Pinpoint the cell where the given text exists, returning its [X, Y] midpoint coordinate. 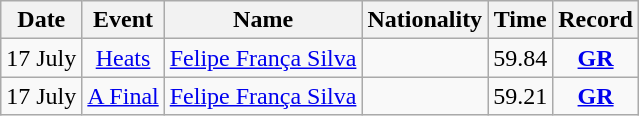
59.84 [520, 58]
Nationality [425, 20]
Date [42, 20]
Heats [123, 58]
59.21 [520, 96]
Event [123, 20]
A Final [123, 96]
Record [596, 20]
Time [520, 20]
Name [263, 20]
